From the cell containing the given text, extract its center point as (X, Y) coordinate. 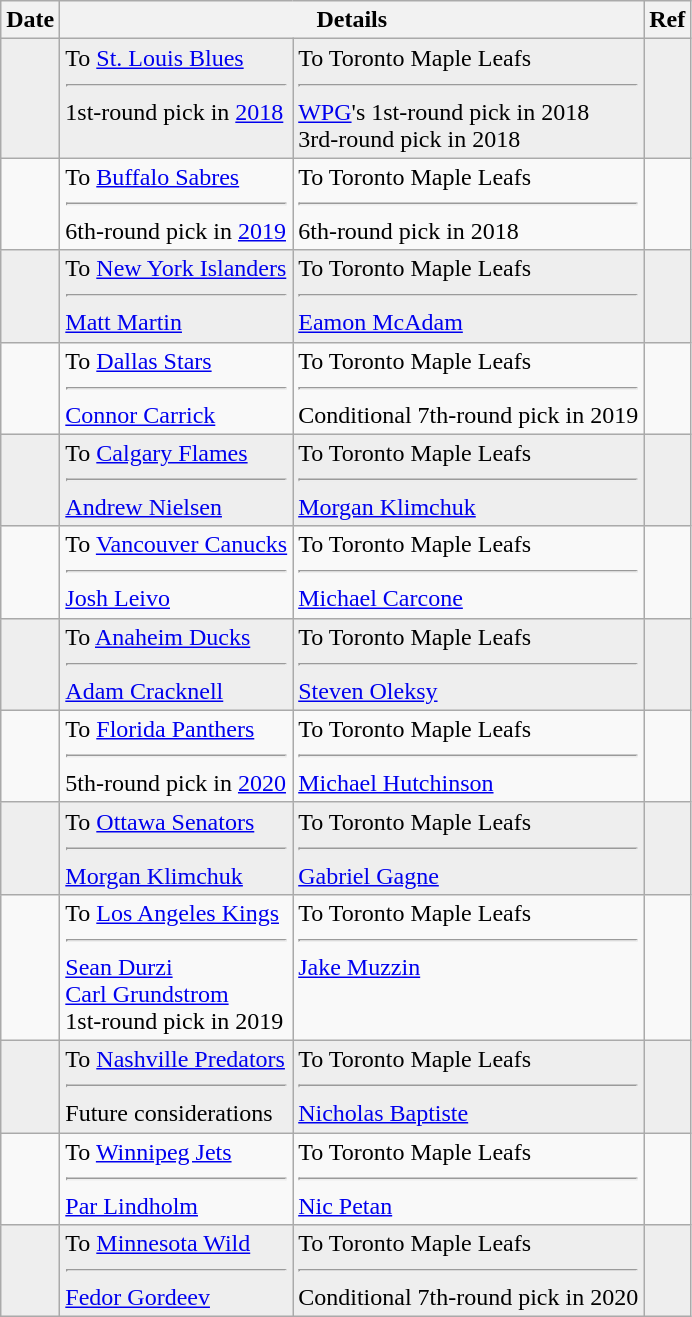
To Anaheim DucksAdam Cracknell (176, 664)
To Winnipeg JetsPar Lindholm (176, 1178)
To Minnesota WildFedor Gordeev (176, 1271)
To Calgary FlamesAndrew Nielsen (176, 480)
To St. Louis Blues1st-round pick in 2018 (176, 98)
To Ottawa SenatorsMorgan Klimchuk (176, 848)
To Buffalo Sabres6th-round pick in 2019 (176, 204)
To Dallas StarsConnor Carrick (176, 388)
Ref (668, 20)
To Los Angeles KingsSean DurziCarl Grundstrom1st-round pick in 2019 (176, 967)
To Vancouver CanucksJosh Leivo (176, 572)
Details (352, 20)
To New York IslandersMatt Martin (176, 296)
To Florida Panthers5th-round pick in 2020 (176, 756)
To Toronto Maple LeafsMichael Carcone (468, 572)
To Toronto Maple LeafsNicholas Baptiste (468, 1086)
To Toronto Maple LeafsWPG's 1st-round pick in 20183rd-round pick in 2018 (468, 98)
To Toronto Maple LeafsSteven Oleksy (468, 664)
To Toronto Maple LeafsMichael Hutchinson (468, 756)
To Toronto Maple LeafsConditional 7th-round pick in 2019 (468, 388)
To Nashville PredatorsFuture considerations (176, 1086)
To Toronto Maple Leafs6th-round pick in 2018 (468, 204)
To Toronto Maple LeafsNic Petan (468, 1178)
To Toronto Maple LeafsConditional 7th-round pick in 2020 (468, 1271)
Date (30, 20)
To Toronto Maple LeafsGabriel Gagne (468, 848)
To Toronto Maple LeafsMorgan Klimchuk (468, 480)
To Toronto Maple LeafsEamon McAdam (468, 296)
To Toronto Maple LeafsJake Muzzin (468, 967)
